Provide the (X, Y) coordinate of the cell's center where the given text is located.  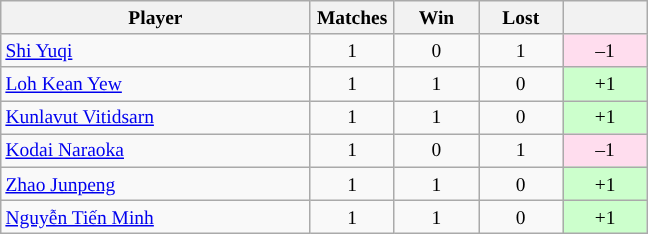
Nguyễn Tiến Minh (156, 216)
Loh Kean Yew (156, 84)
Win (436, 18)
Kunlavut Vitidsarn (156, 118)
Kodai Naraoka (156, 150)
Player (156, 18)
Matches (352, 18)
Shi Yuqi (156, 50)
Lost (521, 18)
Zhao Junpeng (156, 184)
